Provide the (x, y) coordinate of the cell's center where the given text is located.  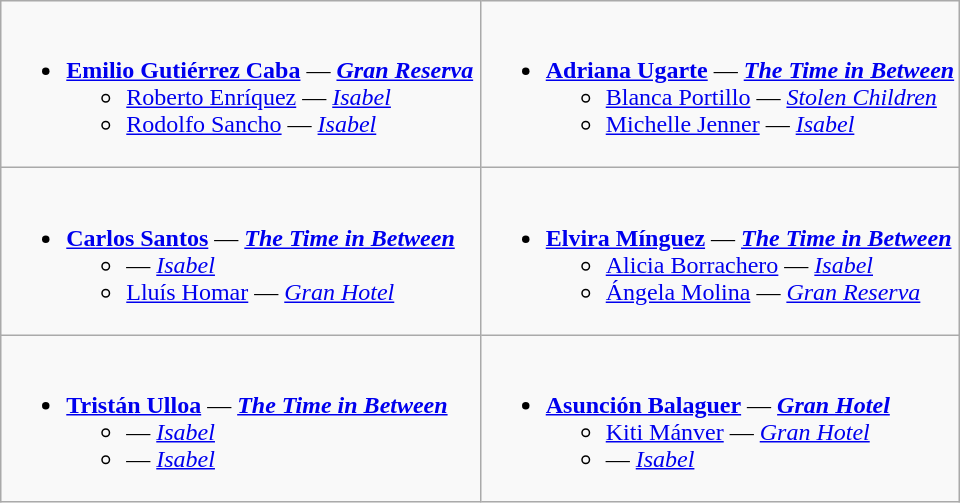
Emilio Gutiérrez Caba — Gran ReservaRoberto Enríquez — IsabelRodolfo Sancho — Isabel (240, 84)
Carlos Santos — The Time in Between — IsabelLluís Homar — Gran Hotel (240, 252)
Elvira Mínguez — The Time in BetweenAlicia Borrachero — IsabelÁngela Molina — Gran Reserva (720, 252)
Tristán Ulloa — The Time in Between — Isabel — Isabel (240, 418)
Adriana Ugarte — The Time in BetweenBlanca Portillo — Stolen ChildrenMichelle Jenner — Isabel (720, 84)
Asunción Balaguer — Gran HotelKiti Mánver — Gran Hotel — Isabel (720, 418)
